Find where the given text appears and provide that cell's center as (X, Y) coordinate. 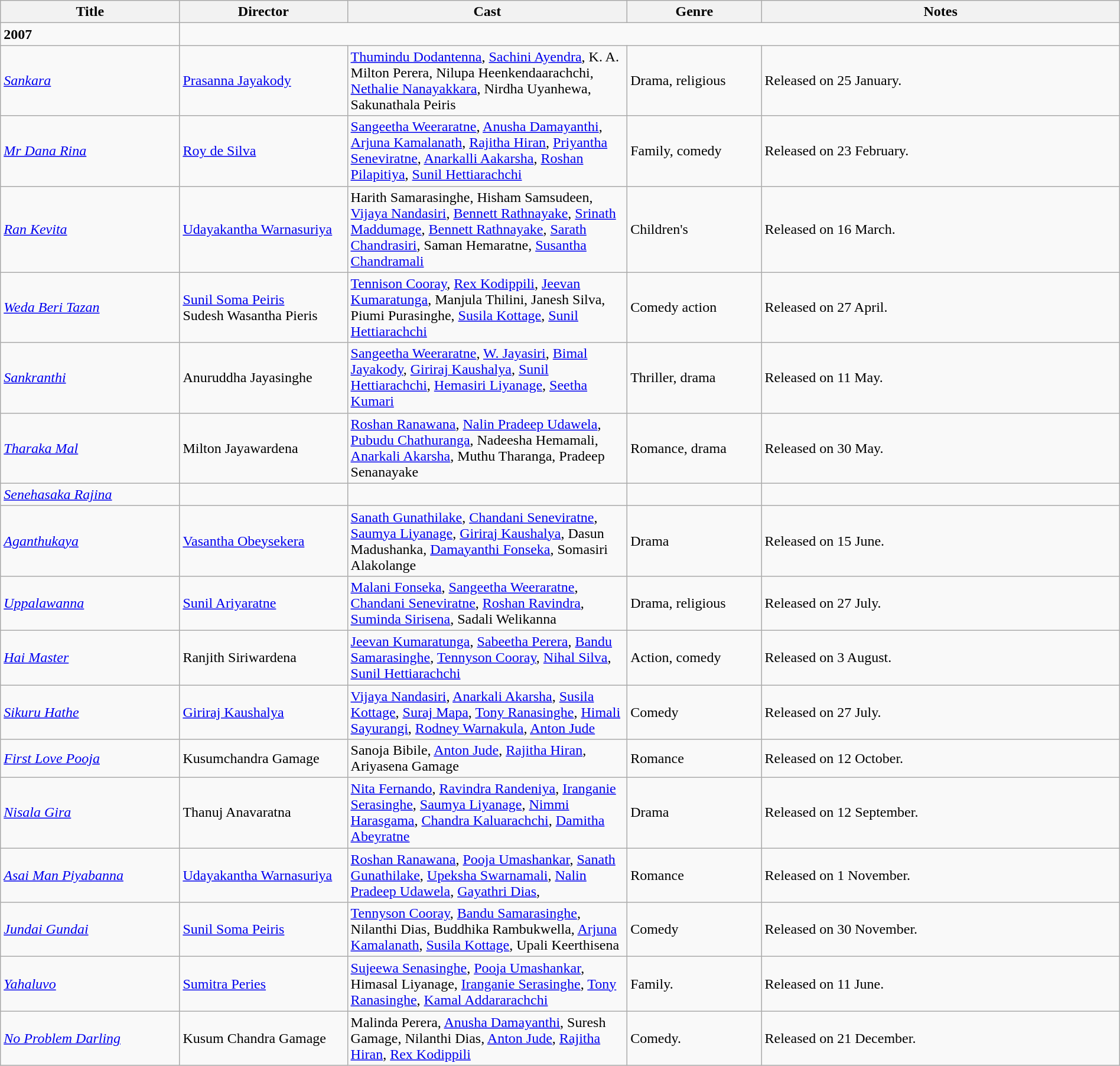
Thanuj Anavaratna (263, 813)
Released on 27 April. (940, 307)
Released on 21 December. (940, 1038)
Comedy action (695, 307)
Nita Fernando, Ravindra Randeniya, Iranganie Serasinghe, Saumya Liyanage, Nimmi Harasgama, Chandra Kaluarachchi, Damitha Abeyratne (487, 813)
Sunil Ariyaratne (263, 603)
Family. (695, 984)
Tharaka Mal (90, 448)
Released on 15 June. (940, 541)
Family, comedy (695, 151)
Roshan Ranawana, Nalin Pradeep Udawela, Pubudu Chathuranga, Nadeesha Hemamali, Anarkali Akarsha, Muthu Tharanga, Pradeep Senanayake (487, 448)
Genre (695, 12)
Vijaya Nandasiri, Anarkali Akarsha, Susila Kottage, Suraj Mapa, Tony Ranasinghe, Himali Sayurangi, Rodney Warnakula, Anton Jude (487, 712)
Thumindu Dodantenna, Sachini Ayendra, K. A. Milton Perera, Nilupa Heenkendaarachchi, Nethalie Nanayakkara, Nirdha Uyanhewa, Sakunathala Peiris (487, 80)
Weda Beri Tazan (90, 307)
Title (90, 12)
Vasantha Obeysekera (263, 541)
Released on 30 May. (940, 448)
Prasanna Jayakody (263, 80)
Uppalawanna (90, 603)
Sunil Soma Peiris Sudesh Wasantha Pieris (263, 307)
Tennison Cooray, Rex Kodippili, Jeevan Kumaratunga, Manjula Thilini, Janesh Silva, Piumi Purasinghe, Susila Kottage, Sunil Hettiarachchi (487, 307)
Hai Master (90, 657)
First Love Pooja (90, 758)
Milton Jayawardena (263, 448)
Thriller, drama (695, 378)
Ran Kevita (90, 229)
Yahaluvo (90, 984)
Tennyson Cooray, Bandu Samarasinghe, Nilanthi Dias, Buddhika Rambukwella, Arjuna Kamalanath, Susila Kottage, Upali Keerthisena (487, 930)
Released on 12 September. (940, 813)
Sanath Gunathilake, Chandani Seneviratne, Saumya Liyanage, Giriraj Kaushalya, Dasun Madushanka, Damayanthi Fonseka, Somasiri Alakolange (487, 541)
Released on 11 May. (940, 378)
Released on 30 November. (940, 930)
Malani Fonseka, Sangeetha Weeraratne, Chandani Seneviratne, Roshan Ravindra, Suminda Sirisena, Sadali Welikanna (487, 603)
Released on 1 November. (940, 875)
Ranjith Siriwardena (263, 657)
Senehasaka Rajina (90, 494)
Roshan Ranawana, Pooja Umashankar, Sanath Gunathilake, Upeksha Swarnamali, Nalin Pradeep Udawela, Gayathri Dias, (487, 875)
Nisala Gira (90, 813)
Sankara (90, 80)
Jundai Gundai (90, 930)
Asai Man Piyabanna (90, 875)
Sankranthi (90, 378)
Malinda Perera, Anusha Damayanthi, Suresh Gamage, Nilanthi Dias, Anton Jude, Rajitha Hiran, Rex Kodippili (487, 1038)
Aganthukaya (90, 541)
Sikuru Hathe (90, 712)
2007 (90, 34)
Mr Dana Rina (90, 151)
Sujeewa Senasinghe, Pooja Umashankar, Himasal Liyanage, Iranganie Serasinghe, Tony Ranasinghe, Kamal Addararachchi (487, 984)
Sanoja Bibile, Anton Jude, Rajitha Hiran, Ariyasena Gamage (487, 758)
Kusumchandra Gamage (263, 758)
Sumitra Peries (263, 984)
Children's (695, 229)
Sangeetha Weeraratne, W. Jayasiri, Bimal Jayakody, Giriraj Kaushalya, Sunil Hettiarachchi, Hemasiri Liyanage, Seetha Kumari (487, 378)
Released on 16 March. (940, 229)
Notes (940, 12)
Released on 23 February. (940, 151)
Released on 3 August. (940, 657)
Anuruddha Jayasinghe (263, 378)
Roy de Silva (263, 151)
Sunil Soma Peiris (263, 930)
Released on 11 June. (940, 984)
No Problem Darling (90, 1038)
Released on 12 October. (940, 758)
Released on 25 January. (940, 80)
Director (263, 12)
Comedy. (695, 1038)
Giriraj Kaushalya (263, 712)
Kusum Chandra Gamage (263, 1038)
Cast (487, 12)
Romance, drama (695, 448)
Action, comedy (695, 657)
Jeevan Kumaratunga, Sabeetha Perera, Bandu Samarasinghe, Tennyson Cooray, Nihal Silva, Sunil Hettiarachchi (487, 657)
